Provide the [x, y] coordinate of the cell's center where the given text is located.  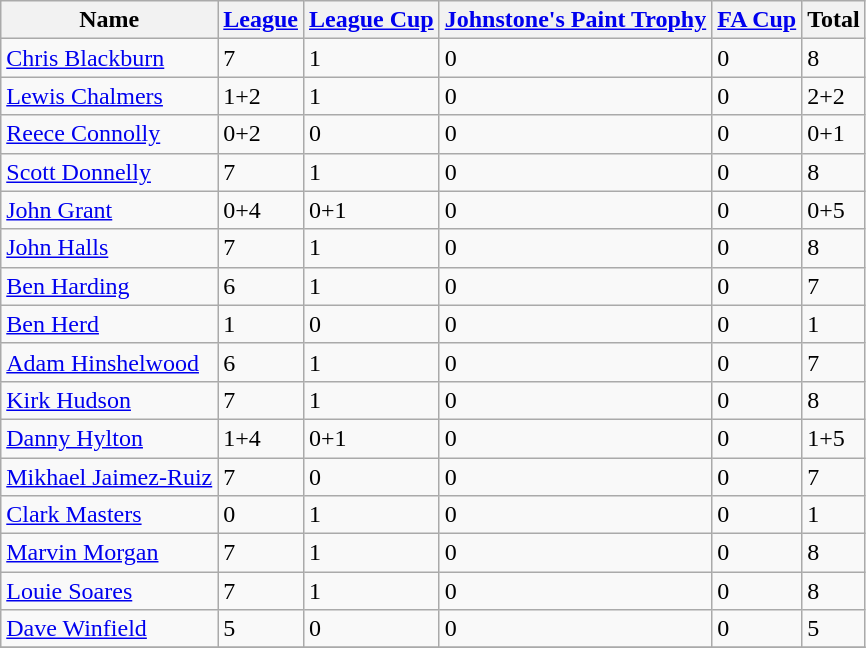
Danny Hylton [110, 438]
0+5 [834, 210]
League Cup [371, 20]
John Halls [110, 248]
Adam Hinshelwood [110, 362]
Louie Soares [110, 591]
Scott Donnelly [110, 172]
1+2 [261, 96]
0+4 [261, 210]
0+2 [261, 134]
Ben Herd [110, 324]
Chris Blackburn [110, 58]
Reece Connolly [110, 134]
Lewis Chalmers [110, 96]
Ben Harding [110, 286]
League [261, 20]
Name [110, 20]
1+5 [834, 438]
Clark Masters [110, 515]
Mikhael Jaimez-Ruiz [110, 477]
John Grant [110, 210]
Dave Winfield [110, 629]
2+2 [834, 96]
Marvin Morgan [110, 553]
1+4 [261, 438]
Total [834, 20]
Kirk Hudson [110, 400]
Johnstone's Paint Trophy [575, 20]
FA Cup [757, 20]
